Provide the [X, Y] coordinate of the cell's center where the given text is located.  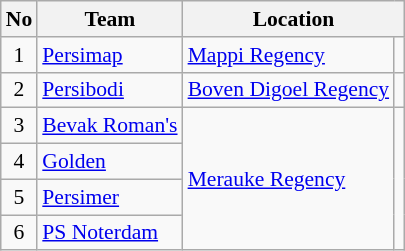
Merauke Regency [289, 179]
Golden [110, 162]
2 [20, 90]
Bevak Roman's [110, 126]
5 [20, 197]
Mappi Regency [289, 55]
Persimap [110, 55]
Location [294, 19]
Team [110, 19]
PS Noterdam [110, 233]
4 [20, 162]
6 [20, 233]
Persimer [110, 197]
1 [20, 55]
Persibodi [110, 90]
Boven Digoel Regency [289, 90]
3 [20, 126]
No [20, 19]
